Output the [X, Y] coordinate of the center of the cell containing the given text.  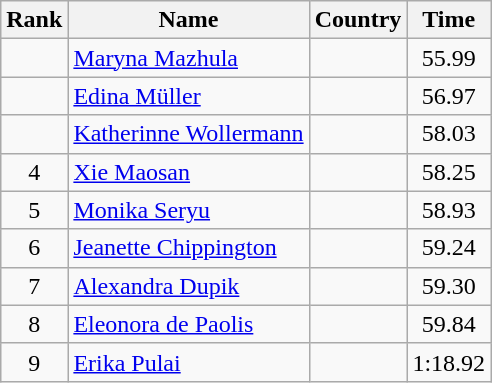
Xie Maosan [188, 172]
8 [34, 324]
58.03 [449, 134]
Country [358, 20]
Katherinne Wollermann [188, 134]
Time [449, 20]
Jeanette Chippington [188, 248]
58.93 [449, 210]
4 [34, 172]
Rank [34, 20]
7 [34, 286]
Maryna Mazhula [188, 58]
Name [188, 20]
6 [34, 248]
Edina Müller [188, 96]
58.25 [449, 172]
Eleonora de Paolis [188, 324]
5 [34, 210]
Monika Seryu [188, 210]
59.24 [449, 248]
59.84 [449, 324]
55.99 [449, 58]
9 [34, 362]
1:18.92 [449, 362]
Erika Pulai [188, 362]
Alexandra Dupik [188, 286]
59.30 [449, 286]
56.97 [449, 96]
